Find where the given text appears and provide that cell's center as [x, y] coordinate. 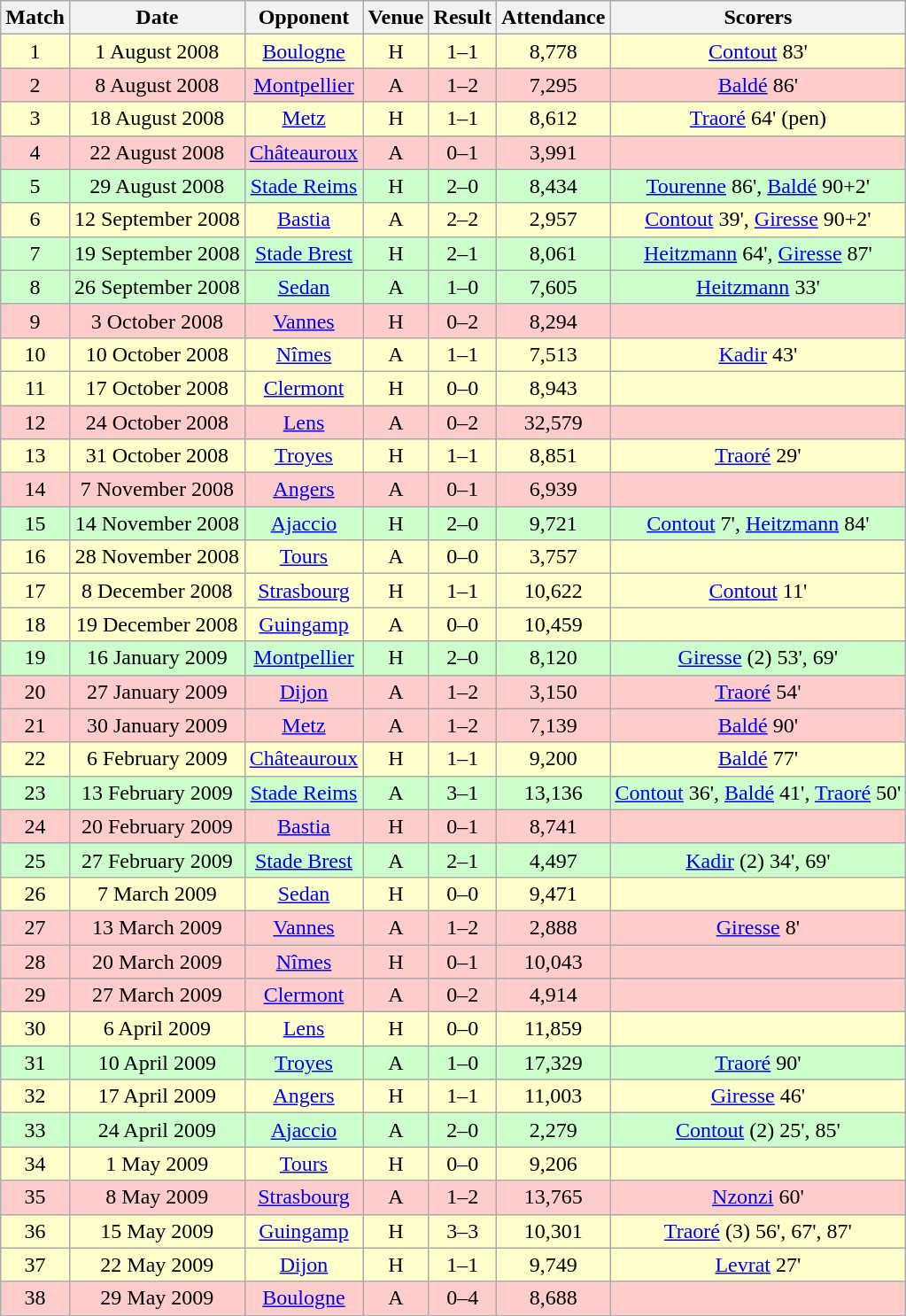
15 May 2009 [157, 1231]
17 April 2009 [157, 1096]
28 [35, 961]
Attendance [553, 18]
9,200 [553, 759]
23 [35, 793]
16 [35, 557]
3,991 [553, 152]
Giresse 46' [758, 1096]
3 October 2008 [157, 321]
30 January 2009 [157, 725]
2,957 [553, 220]
7,295 [553, 85]
12 [35, 422]
28 November 2008 [157, 557]
9,206 [553, 1164]
2,279 [553, 1130]
38 [35, 1298]
19 December 2008 [157, 624]
8 December 2008 [157, 591]
3–1 [462, 793]
Venue [396, 18]
27 March 2009 [157, 995]
19 [35, 658]
Tourenne 86', Baldé 90+2' [758, 186]
7,605 [553, 287]
13,765 [553, 1197]
8,612 [553, 119]
29 August 2008 [157, 186]
Traoré 64' (pen) [758, 119]
Nzonzi 60' [758, 1197]
0–4 [462, 1298]
Traoré 29' [758, 456]
29 [35, 995]
8,851 [553, 456]
Baldé 86' [758, 85]
8,741 [553, 826]
24 April 2009 [157, 1130]
Contout 7', Heitzmann 84' [758, 523]
9,471 [553, 894]
Giresse (2) 53', 69' [758, 658]
10 [35, 354]
29 May 2009 [157, 1298]
8,688 [553, 1298]
13 [35, 456]
Traoré 90' [758, 1063]
33 [35, 1130]
10,043 [553, 961]
6 April 2009 [157, 1029]
Contout 39', Giresse 90+2' [758, 220]
Contout 11' [758, 591]
26 [35, 894]
9,721 [553, 523]
Date [157, 18]
27 January 2009 [157, 692]
8,294 [553, 321]
Contout (2) 25', 85' [758, 1130]
6 February 2009 [157, 759]
12 September 2008 [157, 220]
11,859 [553, 1029]
36 [35, 1231]
Heitzmann 64', Giresse 87' [758, 253]
25 [35, 860]
1 May 2009 [157, 1164]
21 [35, 725]
9,749 [553, 1265]
Opponent [304, 18]
Levrat 27' [758, 1265]
Heitzmann 33' [758, 287]
2 [35, 85]
3 [35, 119]
Traoré (3) 56', 67', 87' [758, 1231]
Traoré 54' [758, 692]
24 [35, 826]
14 [35, 490]
7,139 [553, 725]
20 March 2009 [157, 961]
22 [35, 759]
Giresse 8' [758, 927]
13 March 2009 [157, 927]
Kadir (2) 34', 69' [758, 860]
30 [35, 1029]
4 [35, 152]
Result [462, 18]
14 November 2008 [157, 523]
Contout 36', Baldé 41', Traoré 50' [758, 793]
4,497 [553, 860]
16 January 2009 [157, 658]
2,888 [553, 927]
19 September 2008 [157, 253]
22 May 2009 [157, 1265]
8 May 2009 [157, 1197]
22 August 2008 [157, 152]
17 [35, 591]
10,622 [553, 591]
27 February 2009 [157, 860]
7 March 2009 [157, 894]
3,757 [553, 557]
31 October 2008 [157, 456]
32 [35, 1096]
10 October 2008 [157, 354]
7,513 [553, 354]
8,120 [553, 658]
11 [35, 388]
3–3 [462, 1231]
20 February 2009 [157, 826]
20 [35, 692]
2–2 [462, 220]
32,579 [553, 422]
9 [35, 321]
5 [35, 186]
11,003 [553, 1096]
Contout 83' [758, 51]
37 [35, 1265]
Match [35, 18]
17,329 [553, 1063]
Kadir 43' [758, 354]
3,150 [553, 692]
Baldé 77' [758, 759]
Baldé 90' [758, 725]
8 [35, 287]
6,939 [553, 490]
8,061 [553, 253]
24 October 2008 [157, 422]
1 August 2008 [157, 51]
10,459 [553, 624]
8,943 [553, 388]
34 [35, 1164]
15 [35, 523]
31 [35, 1063]
10 April 2009 [157, 1063]
Scorers [758, 18]
18 [35, 624]
8,434 [553, 186]
7 [35, 253]
7 November 2008 [157, 490]
1 [35, 51]
13,136 [553, 793]
26 September 2008 [157, 287]
10,301 [553, 1231]
35 [35, 1197]
13 February 2009 [157, 793]
6 [35, 220]
8,778 [553, 51]
4,914 [553, 995]
18 August 2008 [157, 119]
8 August 2008 [157, 85]
17 October 2008 [157, 388]
27 [35, 927]
